Output the (x, y) coordinate of the center of the cell containing the given text.  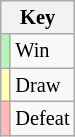
Defeat (42, 118)
Draw (42, 85)
Win (42, 51)
Key (38, 17)
